From the cell containing the given text, extract its center point as (x, y) coordinate. 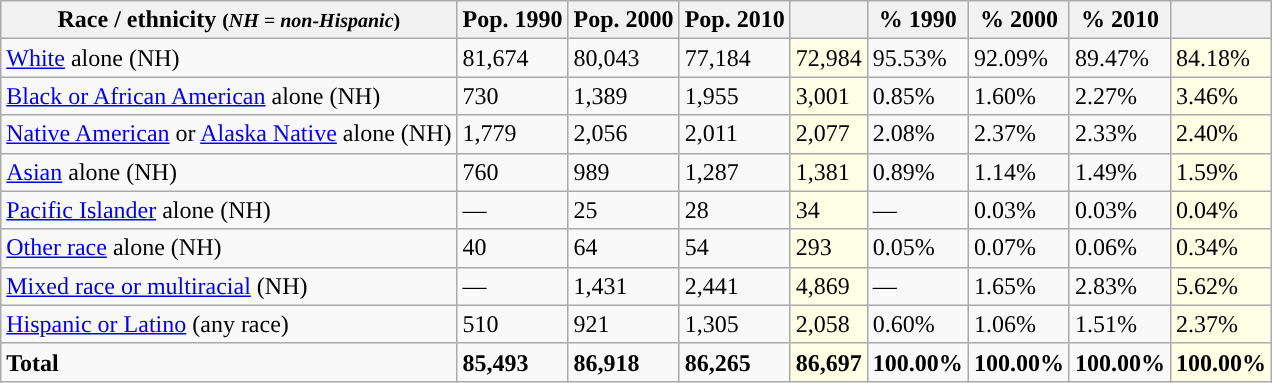
1.65% (1018, 286)
% 2000 (1018, 20)
White alone (NH) (229, 58)
1,287 (734, 172)
% 2010 (1120, 20)
34 (828, 210)
293 (828, 248)
1.60% (1018, 96)
1,381 (828, 172)
Other race alone (NH) (229, 248)
Pacific Islander alone (NH) (229, 210)
54 (734, 248)
989 (624, 172)
0.06% (1120, 248)
760 (512, 172)
92.09% (1018, 58)
0.04% (1220, 210)
86,918 (624, 362)
89.47% (1120, 58)
84.18% (1220, 58)
1,779 (512, 134)
0.89% (918, 172)
40 (512, 248)
2.08% (918, 134)
1.49% (1120, 172)
Native American or Alaska Native alone (NH) (229, 134)
1,955 (734, 96)
2.40% (1220, 134)
1,389 (624, 96)
80,043 (624, 58)
4,869 (828, 286)
730 (512, 96)
2.83% (1120, 286)
1.51% (1120, 324)
Race / ethnicity (NH = non-Hispanic) (229, 20)
Pop. 2000 (624, 20)
64 (624, 248)
2,441 (734, 286)
2.27% (1120, 96)
81,674 (512, 58)
5.62% (1220, 286)
Total (229, 362)
85,493 (512, 362)
2,077 (828, 134)
Pop. 2010 (734, 20)
Hispanic or Latino (any race) (229, 324)
Mixed race or multiracial (NH) (229, 286)
2,011 (734, 134)
Pop. 1990 (512, 20)
95.53% (918, 58)
2.33% (1120, 134)
% 1990 (918, 20)
1,431 (624, 286)
1.59% (1220, 172)
2,056 (624, 134)
1,305 (734, 324)
3.46% (1220, 96)
72,984 (828, 58)
0.34% (1220, 248)
0.85% (918, 96)
3,001 (828, 96)
2,058 (828, 324)
921 (624, 324)
0.07% (1018, 248)
25 (624, 210)
1.06% (1018, 324)
0.60% (918, 324)
86,265 (734, 362)
510 (512, 324)
0.05% (918, 248)
86,697 (828, 362)
Black or African American alone (NH) (229, 96)
Asian alone (NH) (229, 172)
28 (734, 210)
1.14% (1018, 172)
77,184 (734, 58)
